From the cell containing the given text, extract its center point as (x, y) coordinate. 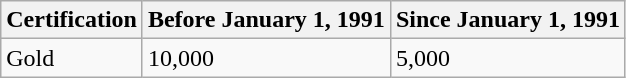
Certification (72, 20)
5,000 (508, 58)
Before January 1, 1991 (266, 20)
10,000 (266, 58)
Gold (72, 58)
Since January 1, 1991 (508, 20)
